Provide the [X, Y] coordinate of the cell's center where the given text is located.  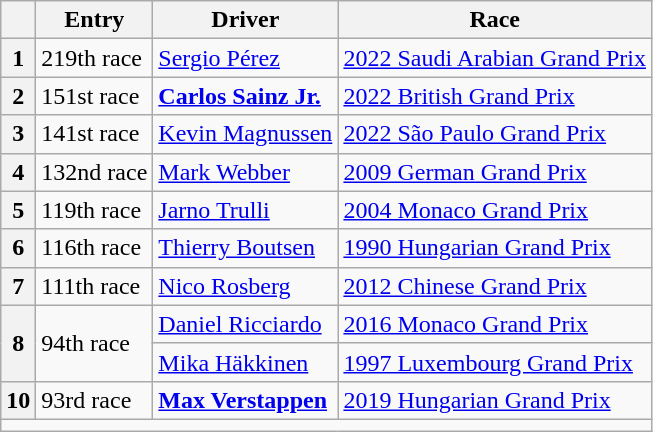
141st race [94, 134]
Daniel Ricciardo [246, 324]
6 [18, 248]
2 [18, 96]
2022 British Grand Prix [495, 96]
151st race [94, 96]
1997 Luxembourg Grand Prix [495, 362]
119th race [94, 210]
Race [495, 20]
2009 German Grand Prix [495, 172]
1 [18, 58]
Kevin Magnussen [246, 134]
3 [18, 134]
2022 São Paulo Grand Prix [495, 134]
2012 Chinese Grand Prix [495, 286]
10 [18, 400]
Mark Webber [246, 172]
Sergio Pérez [246, 58]
1990 Hungarian Grand Prix [495, 248]
Entry [94, 20]
2022 Saudi Arabian Grand Prix [495, 58]
5 [18, 210]
Max Verstappen [246, 400]
8 [18, 343]
Driver [246, 20]
2004 Monaco Grand Prix [495, 210]
219th race [94, 58]
7 [18, 286]
Carlos Sainz Jr. [246, 96]
Jarno Trulli [246, 210]
2016 Monaco Grand Prix [495, 324]
111th race [94, 286]
Thierry Boutsen [246, 248]
Mika Häkkinen [246, 362]
4 [18, 172]
132nd race [94, 172]
93rd race [94, 400]
Nico Rosberg [246, 286]
94th race [94, 343]
2019 Hungarian Grand Prix [495, 400]
116th race [94, 248]
